Find where the given text appears and provide that cell's center as (X, Y) coordinate. 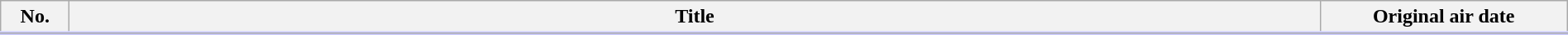
Original air date (1444, 17)
Title (695, 17)
No. (35, 17)
